Output the (X, Y) coordinate of the center of the cell containing the given text.  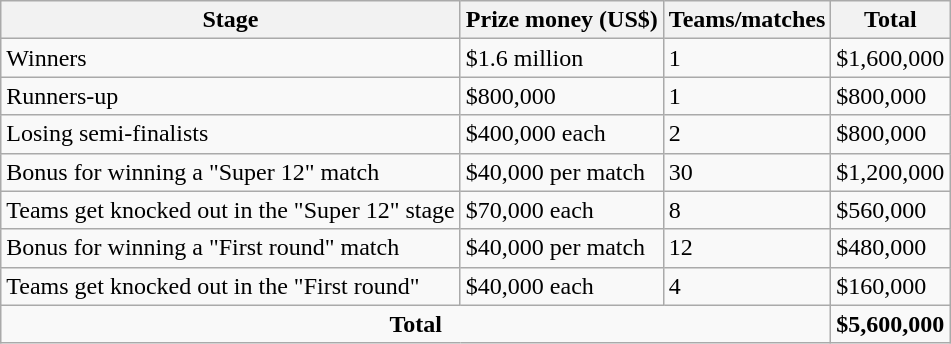
$1,600,000 (890, 58)
Stage (231, 20)
$160,000 (890, 286)
$560,000 (890, 210)
Prize money (US$) (562, 20)
8 (747, 210)
Teams get knocked out in the "First round" (231, 286)
$5,600,000 (890, 324)
30 (747, 172)
Winners (231, 58)
Losing semi-finalists (231, 134)
Bonus for winning a "First round" match (231, 248)
2 (747, 134)
12 (747, 248)
Runners-up (231, 96)
Teams get knocked out in the "Super 12" stage (231, 210)
$70,000 each (562, 210)
Teams/matches (747, 20)
$40,000 each (562, 286)
$1,200,000 (890, 172)
4 (747, 286)
$480,000 (890, 248)
Bonus for winning a "Super 12" match (231, 172)
$400,000 each (562, 134)
$1.6 million (562, 58)
